Capture the cell that displays the provided text and extract its [x, y] central coordinate. 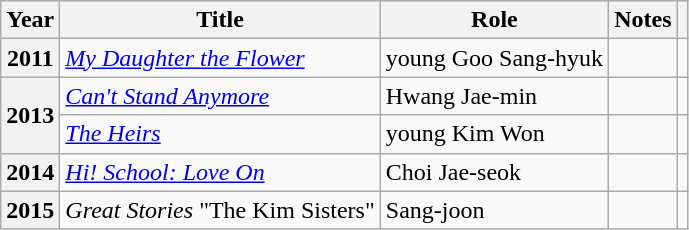
Choi Jae-seok [494, 172]
young Goo Sang-hyuk [494, 58]
2014 [30, 172]
2013 [30, 115]
young Kim Won [494, 134]
Hi! School: Love On [220, 172]
Title [220, 20]
Hwang Jae-min [494, 96]
Sang-joon [494, 210]
Can't Stand Anymore [220, 96]
My Daughter the Flower [220, 58]
Year [30, 20]
2011 [30, 58]
The Heirs [220, 134]
Role [494, 20]
2015 [30, 210]
Notes [643, 20]
Great Stories "The Kim Sisters" [220, 210]
